Output the (x, y) coordinate of the center of the cell containing the given text.  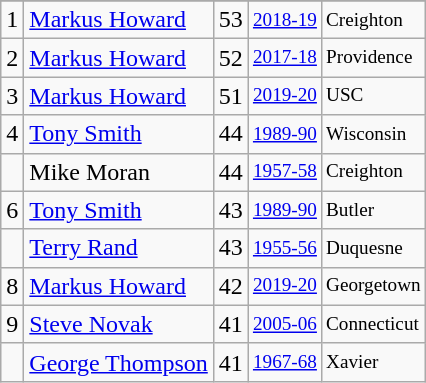
4 (12, 134)
Wisconsin (373, 134)
Connecticut (373, 324)
53 (230, 20)
2017-18 (284, 58)
51 (230, 96)
6 (12, 210)
52 (230, 58)
Georgetown (373, 286)
Providence (373, 58)
2005-06 (284, 324)
Mike Moran (118, 172)
2 (12, 58)
42 (230, 286)
Terry Rand (118, 248)
George Thompson (118, 362)
Steve Novak (118, 324)
USC (373, 96)
1967-68 (284, 362)
Butler (373, 210)
3 (12, 96)
1957-58 (284, 172)
2018-19 (284, 20)
Duquesne (373, 248)
9 (12, 324)
1 (12, 20)
Xavier (373, 362)
1955-56 (284, 248)
8 (12, 286)
